Return [X, Y] of the center of cell containing provided text 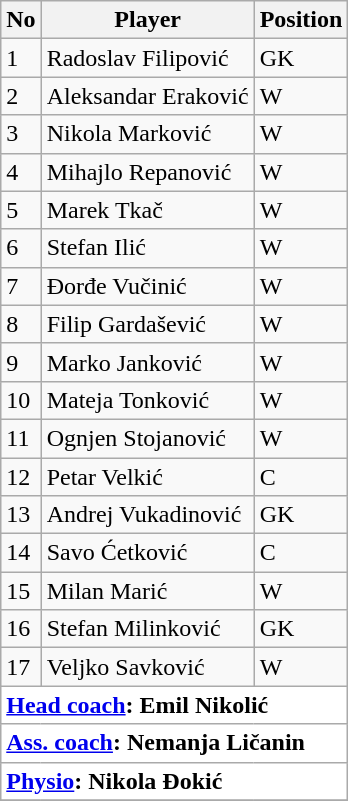
1 [21, 58]
Nikola Marković [148, 134]
Veljko Savković [148, 667]
17 [21, 667]
5 [21, 210]
Mihajlo Repanović [148, 172]
Position [301, 20]
Savo Ćetković [148, 553]
Ognjen Stojanović [148, 438]
Milan Marić [148, 591]
Aleksandar Eraković [148, 96]
Physio: Nikola Đokić [174, 781]
Andrej Vukadinović [148, 515]
8 [21, 324]
11 [21, 438]
12 [21, 477]
Marko Janković [148, 362]
6 [21, 248]
15 [21, 591]
10 [21, 400]
2 [21, 96]
Petar Velkić [148, 477]
Ass. coach: Nemanja Ličanin [174, 743]
14 [21, 553]
Stefan Milinković [148, 629]
13 [21, 515]
Radoslav Filipović [148, 58]
Head coach: Emil Nikolić [174, 705]
Marek Tkač [148, 210]
3 [21, 134]
Filip Gardašević [148, 324]
7 [21, 286]
4 [21, 172]
16 [21, 629]
Νο [21, 20]
Đorđe Vučinić [148, 286]
Mateja Tonković [148, 400]
Stefan Ilić [148, 248]
Player [148, 20]
9 [21, 362]
